Search for the cell housing the specified text and yield its (x, y) center coordinate. 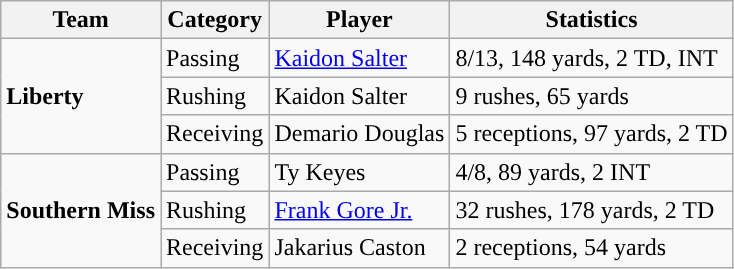
Player (360, 20)
Southern Miss (81, 210)
Team (81, 20)
Category (214, 20)
Ty Keyes (360, 172)
Liberty (81, 96)
4/8, 89 yards, 2 INT (592, 172)
9 rushes, 65 yards (592, 96)
32 rushes, 178 yards, 2 TD (592, 210)
2 receptions, 54 yards (592, 248)
5 receptions, 97 yards, 2 TD (592, 134)
Jakarius Caston (360, 248)
Statistics (592, 20)
8/13, 148 yards, 2 TD, INT (592, 58)
Demario Douglas (360, 134)
Frank Gore Jr. (360, 210)
